Locate the cell with the specified text and output its (x, y) center coordinate. 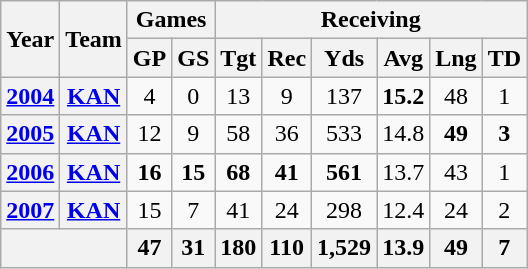
Year (30, 39)
3 (504, 134)
110 (287, 248)
13 (238, 96)
36 (287, 134)
GP (149, 58)
4 (149, 96)
Yds (344, 58)
16 (149, 172)
13.9 (404, 248)
Rec (287, 58)
2 (504, 210)
137 (344, 96)
0 (194, 96)
43 (456, 172)
180 (238, 248)
12.4 (404, 210)
47 (149, 248)
533 (344, 134)
Avg (404, 58)
Tgt (238, 58)
Team (94, 39)
Lng (456, 58)
561 (344, 172)
1,529 (344, 248)
31 (194, 248)
Games (170, 20)
Receiving (371, 20)
14.8 (404, 134)
2006 (30, 172)
2007 (30, 210)
68 (238, 172)
13.7 (404, 172)
TD (504, 58)
48 (456, 96)
12 (149, 134)
2005 (30, 134)
298 (344, 210)
15.2 (404, 96)
58 (238, 134)
GS (194, 58)
2004 (30, 96)
